Scan for the cell matching the given text and deliver its [X, Y] coordinate at center. 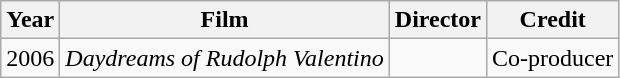
Year [30, 20]
Director [438, 20]
Credit [553, 20]
Film [224, 20]
Co-producer [553, 58]
2006 [30, 58]
Daydreams of Rudolph Valentino [224, 58]
